Return the (x, y) coordinate for the center point of the cell that contains the specified text.  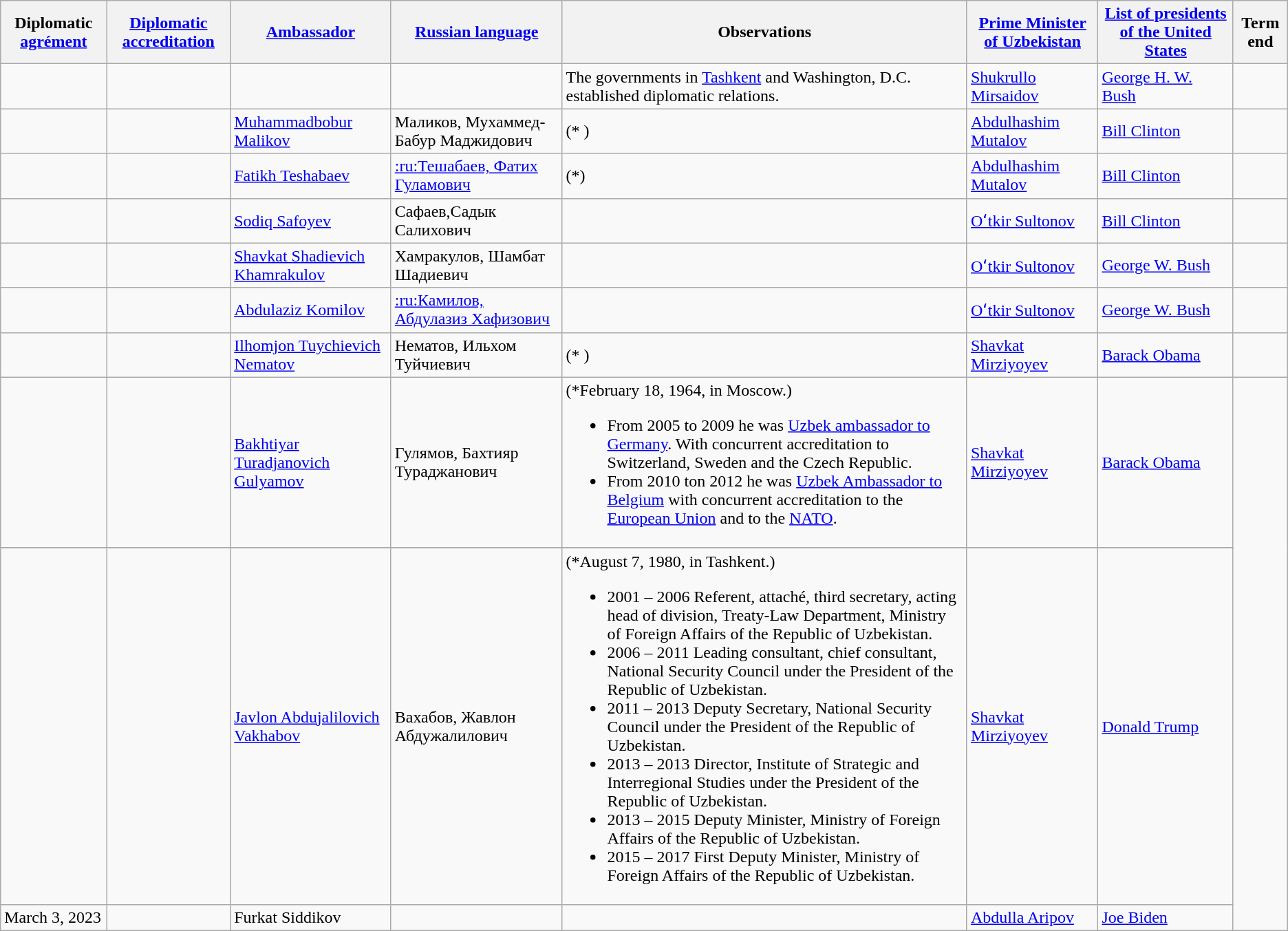
Donald Trump (1166, 726)
George H. W. Bush (1166, 87)
Muhammadbobur Malikov (311, 131)
Joe Biden (1166, 917)
Вахабов, Жавлон Абдужалилович (476, 726)
:ru:Камилов, Абдулазиз Хафизович (476, 310)
Abdulla Aripov (1032, 917)
Diplomatic accreditation (169, 32)
Нематов, Ильхом Туйчиевич (476, 355)
March 3, 2023 (54, 917)
Ambassador (311, 32)
Russian language (476, 32)
Bakhtiyar Turadjanovich Gulyamov (311, 462)
Fatikh Teshabaev (311, 176)
Javlon Abdujalilovich Vakhabov (311, 726)
Сафаев,Садык Салихович (476, 220)
Хамракулов, Шамбат Шадиевич (476, 266)
Term end (1260, 32)
Diplomatic agrément (54, 32)
Furkat Siddikov (311, 917)
Observations (764, 32)
:ru:Тешабаев, Фатих Гуламович (476, 176)
Маликов, Мухаммед-Бабур Маджидович (476, 131)
Abdulaziz Komilov (311, 310)
Гулямов, Бахтияр Тураджанович (476, 462)
Prime Minister of Uzbekistan (1032, 32)
(*) (764, 176)
Ilhomjon Tuychievich Nematov (311, 355)
The governments in Tashkent and Washington, D.C. established diplomatic relations. (764, 87)
Sodiq Safoyev (311, 220)
Shavkat Shadievich Khamrakulov (311, 266)
Shukrullo Mirsaidov (1032, 87)
List of presidents of the United States (1166, 32)
